Extract the [x, y] coordinate from the center of the cell holding the provided text.  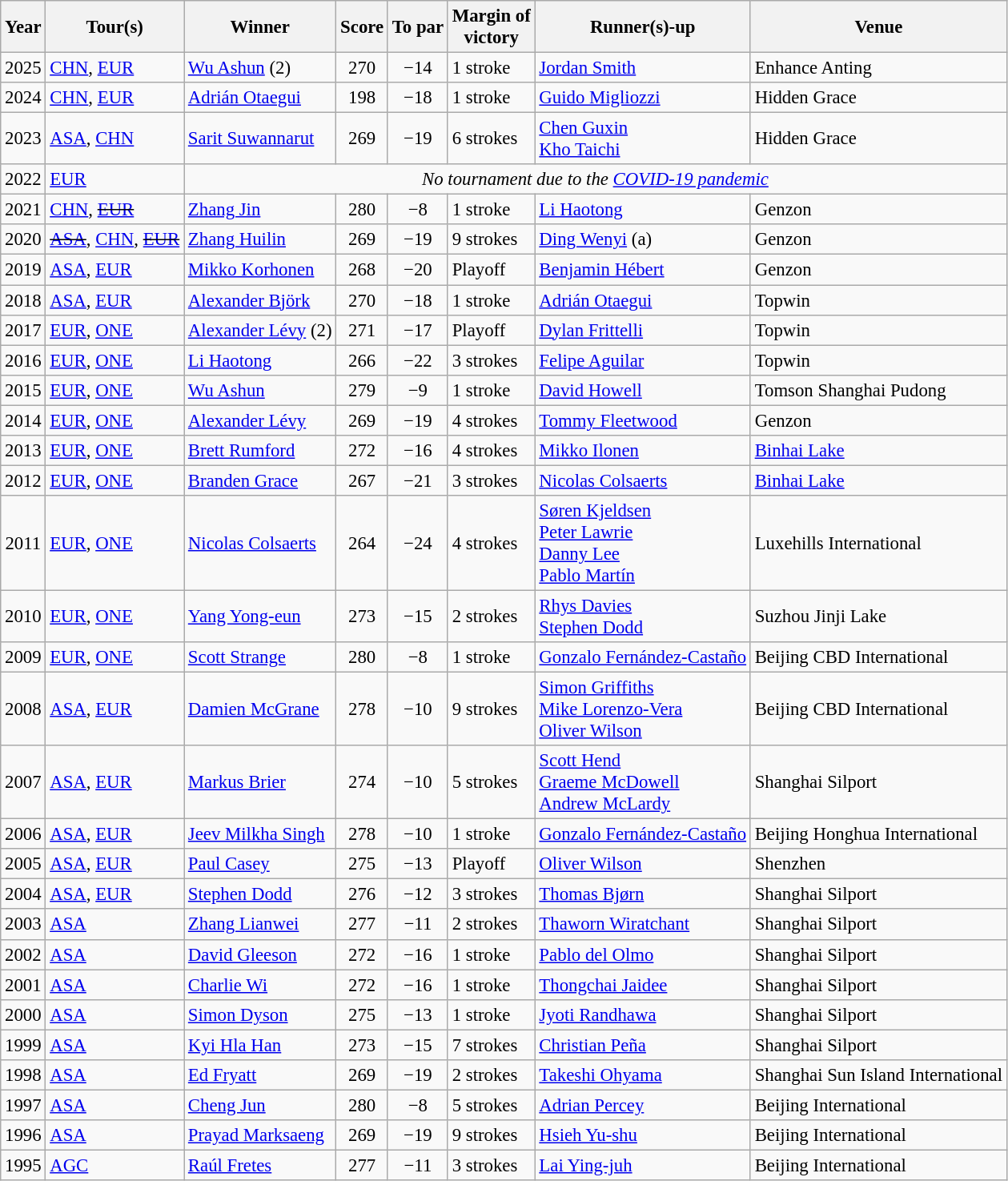
Runner(s)-up [642, 27]
Pablo del Olmo [642, 954]
Ed Fryatt [260, 1075]
Alexander Lévy (2) [260, 330]
2021 [23, 210]
2005 [23, 864]
AGC [115, 1165]
Thomas Bjørn [642, 894]
To par [418, 27]
Damien McGrane [260, 709]
Score [362, 27]
Cheng Jun [260, 1105]
Prayad Marksaeng [260, 1135]
Zhang Huilin [260, 239]
Tommy Fleetwood [642, 420]
2011 [23, 543]
2019 [23, 270]
No tournament due to the COVID-19 pandemic [596, 179]
Winner [260, 27]
Lai Ying-juh [642, 1165]
−9 [418, 390]
David Gleeson [260, 954]
2010 [23, 617]
Takeshi Ohyama [642, 1075]
Sarit Suwannarut [260, 139]
Enhance Anting [878, 68]
Markus Brier [260, 782]
2022 [23, 179]
2012 [23, 480]
2000 [23, 1014]
Brett Rumford [260, 451]
Rhys Davies Stephen Dodd [642, 617]
EUR [115, 179]
−21 [418, 480]
Luxehills International [878, 543]
−17 [418, 330]
ASA, CHN, EUR [115, 239]
Yang Yong-eun [260, 617]
2007 [23, 782]
2003 [23, 925]
Christian Peña [642, 1045]
2023 [23, 139]
279 [362, 390]
Chen Guxin Kho Taichi [642, 139]
1997 [23, 1105]
Ding Wenyi (a) [642, 239]
2017 [23, 330]
2008 [23, 709]
2024 [23, 98]
Beijing Honghua International [878, 834]
266 [362, 360]
Charlie Wi [260, 985]
Adrian Percey [642, 1105]
7 strokes [492, 1045]
−14 [418, 68]
Felipe Aguilar [642, 360]
Kyi Hla Han [260, 1045]
274 [362, 782]
2006 [23, 834]
Mikko Korhonen [260, 270]
Scott Hend Graeme McDowell Andrew McLardy [642, 782]
2004 [23, 894]
2014 [23, 420]
2009 [23, 657]
2015 [23, 390]
−20 [418, 270]
1995 [23, 1165]
Søren Kjeldsen Peter Lawrie Danny Lee Pablo Martín [642, 543]
Jyoti Randhawa [642, 1014]
1998 [23, 1075]
267 [362, 480]
Shanghai Sun Island International [878, 1075]
Oliver Wilson [642, 864]
Wu Ashun (2) [260, 68]
Dylan Frittelli [642, 330]
−24 [418, 543]
David Howell [642, 390]
2018 [23, 300]
ASA, CHN [115, 139]
Hsieh Yu-shu [642, 1135]
Jeev Milkha Singh [260, 834]
Margin ofvictory [492, 27]
−12 [418, 894]
2013 [23, 451]
Zhang Jin [260, 210]
1999 [23, 1045]
Paul Casey [260, 864]
271 [362, 330]
Shenzhen [878, 864]
Branden Grace [260, 480]
2001 [23, 985]
Zhang Lianwei [260, 925]
Stephen Dodd [260, 894]
−22 [418, 360]
Year [23, 27]
Guido Migliozzi [642, 98]
2025 [23, 68]
6 strokes [492, 139]
Jordan Smith [642, 68]
264 [362, 543]
Suzhou Jinji Lake [878, 617]
Scott Strange [260, 657]
2020 [23, 239]
Wu Ashun [260, 390]
Raúl Fretes [260, 1165]
Alexander Björk [260, 300]
Tour(s) [115, 27]
Simon Griffiths Mike Lorenzo-Vera Oliver Wilson [642, 709]
276 [362, 894]
2002 [23, 954]
268 [362, 270]
Thaworn Wiratchant [642, 925]
Venue [878, 27]
Mikko Ilonen [642, 451]
Benjamin Hébert [642, 270]
2016 [23, 360]
1996 [23, 1135]
Tomson Shanghai Pudong [878, 390]
Simon Dyson [260, 1014]
198 [362, 98]
Alexander Lévy [260, 420]
Thongchai Jaidee [642, 985]
